For the text-containing cell, return its midpoint in (X, Y) coordinate format. 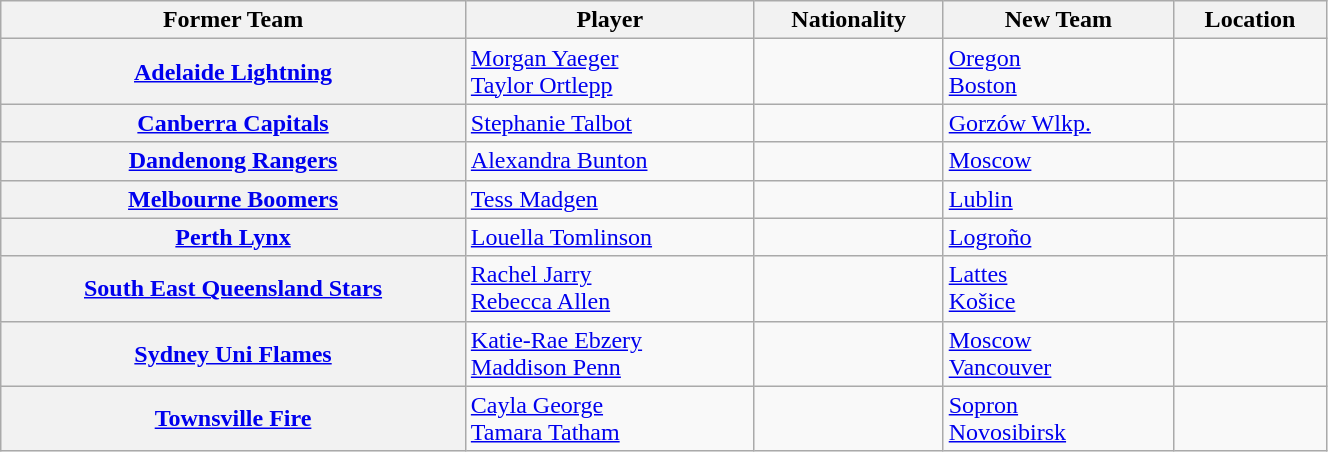
Dandenong Rangers (234, 161)
Player (610, 20)
Gorzów Wlkp. (1058, 123)
Lattes Košice (1058, 288)
Alexandra Bunton (610, 161)
Moscow (1058, 161)
South East Queensland Stars (234, 288)
Louella Tomlinson (610, 237)
Moscow Vancouver (1058, 354)
Nationality (848, 20)
Katie-Rae Ebzery Maddison Penn (610, 354)
Rachel Jarry Rebecca Allen (610, 288)
Location (1250, 20)
Tess Madgen (610, 199)
Former Team (234, 20)
Sopron Novosibirsk (1058, 418)
Morgan Yaeger Taylor Ortlepp (610, 72)
Townsville Fire (234, 418)
New Team (1058, 20)
Lublin (1058, 199)
Melbourne Boomers (234, 199)
Sydney Uni Flames (234, 354)
Oregon Boston (1058, 72)
Canberra Capitals (234, 123)
Adelaide Lightning (234, 72)
Stephanie Talbot (610, 123)
Logroño (1058, 237)
Cayla George Tamara Tatham (610, 418)
Perth Lynx (234, 237)
